For the text-containing cell, return its midpoint in (X, Y) coordinate format. 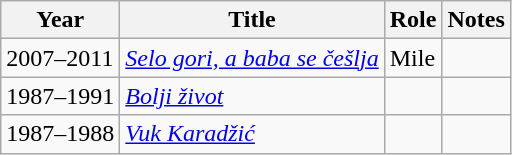
Vuk Karadžić (252, 134)
1987–1988 (60, 134)
Bolji život (252, 96)
2007–2011 (60, 58)
1987–1991 (60, 96)
Mile (413, 58)
Role (413, 20)
Year (60, 20)
Notes (476, 20)
Title (252, 20)
Selo gori, a baba se češlja (252, 58)
